From the cell containing the given text, extract its center point as (x, y) coordinate. 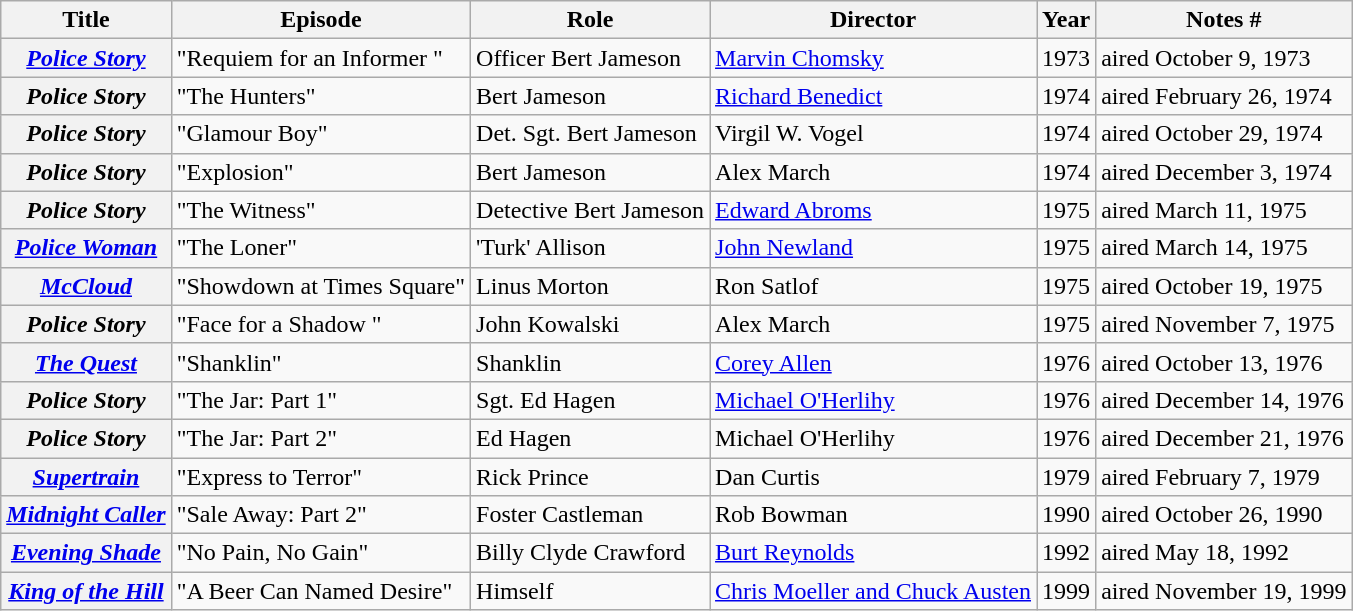
John Newland (874, 248)
Billy Clyde Crawford (590, 553)
"The Jar: Part 2" (320, 438)
Corey Allen (874, 362)
Det. Sgt. Bert Jameson (590, 134)
Supertrain (86, 477)
1979 (1066, 477)
Police Woman (86, 248)
Foster Castleman (590, 515)
Linus Morton (590, 286)
1973 (1066, 58)
aired November 7, 1975 (1224, 324)
Dan Curtis (874, 477)
"A Beer Can Named Desire" (320, 591)
Marvin Chomsky (874, 58)
1999 (1066, 591)
Shanklin (590, 362)
Rob Bowman (874, 515)
The Quest (86, 362)
aired May 18, 1992 (1224, 553)
John Kowalski (590, 324)
Richard Benedict (874, 96)
Himself (590, 591)
"The Witness" (320, 210)
"Sale Away: Part 2" (320, 515)
1992 (1066, 553)
"Showdown at Times Square" (320, 286)
Detective Bert Jameson (590, 210)
Burt Reynolds (874, 553)
"The Jar: Part 1" (320, 400)
aired December 21, 1976 (1224, 438)
Midnight Caller (86, 515)
Episode (320, 20)
aired December 14, 1976 (1224, 400)
aired October 19, 1975 (1224, 286)
Evening Shade (86, 553)
aired October 9, 1973 (1224, 58)
aired March 11, 1975 (1224, 210)
"Explosion" (320, 172)
aired February 26, 1974 (1224, 96)
aired February 7, 1979 (1224, 477)
Notes # (1224, 20)
McCloud (86, 286)
"The Loner" (320, 248)
'Turk' Allison (590, 248)
Director (874, 20)
"Requiem for an Informer " (320, 58)
Chris Moeller and Chuck Austen (874, 591)
aired March 14, 1975 (1224, 248)
aired October 29, 1974 (1224, 134)
Virgil W. Vogel (874, 134)
"The Hunters" (320, 96)
Ed Hagen (590, 438)
King of the Hill (86, 591)
"Glamour Boy" (320, 134)
Sgt. Ed Hagen (590, 400)
aired December 3, 1974 (1224, 172)
Role (590, 20)
aired October 13, 1976 (1224, 362)
aired November 19, 1999 (1224, 591)
Ron Satlof (874, 286)
Rick Prince (590, 477)
aired October 26, 1990 (1224, 515)
1990 (1066, 515)
Year (1066, 20)
Officer Bert Jameson (590, 58)
"Shanklin" (320, 362)
"Express to Terror" (320, 477)
Title (86, 20)
"No Pain, No Gain" (320, 553)
"Face for a Shadow " (320, 324)
Edward Abroms (874, 210)
